Return the (x, y) coordinate for the center point of the cell that contains the specified text.  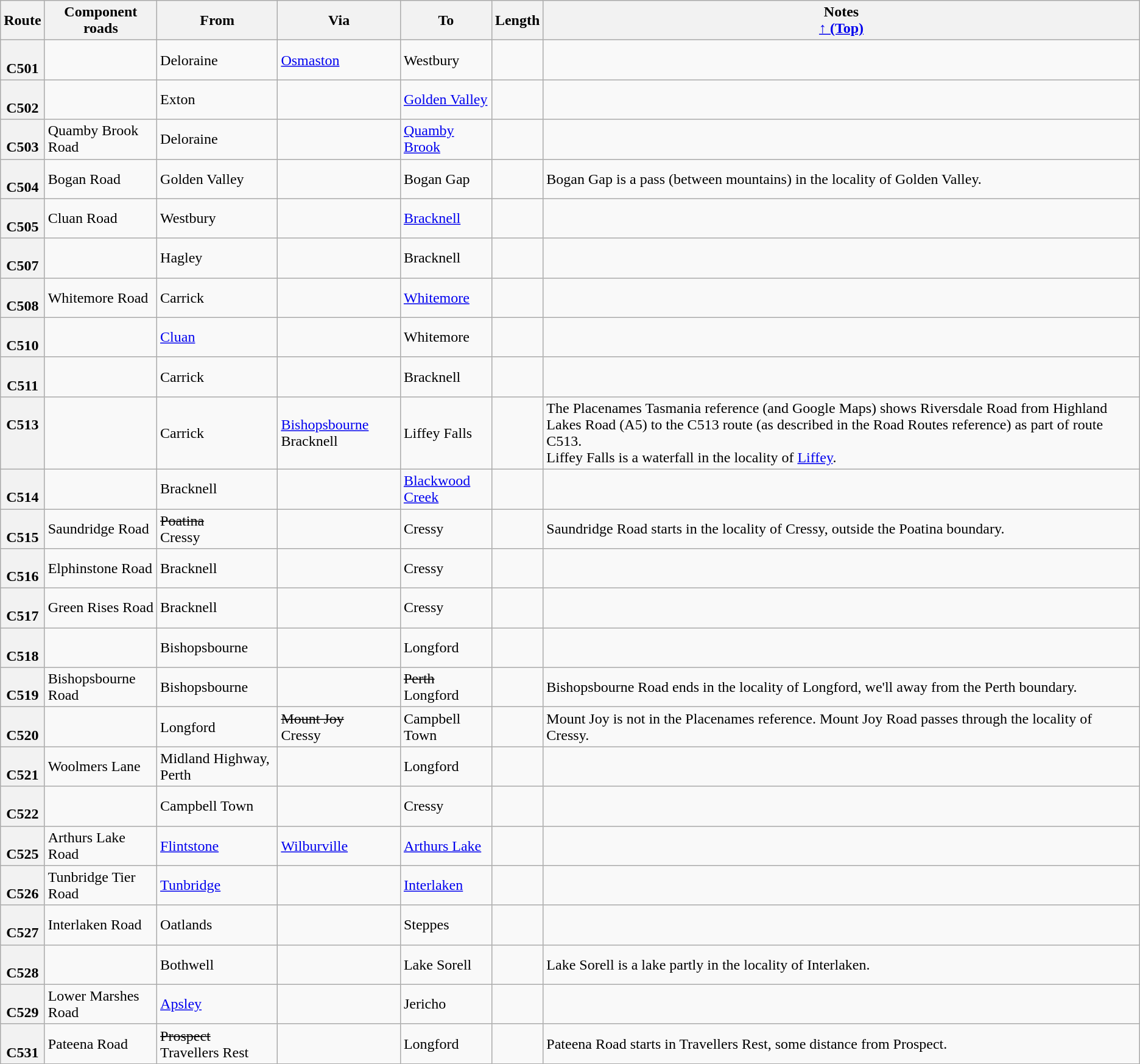
Poatina Cressy (217, 529)
C513 (23, 432)
Component roads (100, 21)
C510 (23, 337)
Interlaken (446, 886)
C504 (23, 179)
Bogan Road (100, 179)
C520 (23, 727)
Midland Highway, Perth (217, 766)
Steppes (446, 925)
Route (23, 21)
Perth Longford (446, 687)
Mount Joy Cressy (339, 727)
C531 (23, 1044)
Bogan Gap is a pass (between mountains) in the locality of Golden Valley. (842, 179)
Woolmers Lane (100, 766)
C521 (23, 766)
Bothwell (217, 965)
Bishopsbourne Road ends in the locality of Longford, we'll away from the Perth boundary. (842, 687)
C515 (23, 529)
C502 (23, 100)
C525 (23, 845)
C516 (23, 569)
To (446, 21)
Quamby Brook Road (100, 139)
Hagley (217, 258)
From (217, 21)
Bogan Gap (446, 179)
Whitemore Road (100, 297)
Arthurs Lake Road (100, 845)
Mount Joy is not in the Placenames reference. Mount Joy Road passes through the locality of Cressy. (842, 727)
Lake Sorell (446, 965)
Quamby Brook (446, 139)
Interlaken Road (100, 925)
Liffey Falls (446, 432)
Notes↑ (Top) (842, 21)
Lake Sorell is a lake partly in the locality of Interlaken. (842, 965)
Exton (217, 100)
Blackwood Creek (446, 488)
C511 (23, 376)
C522 (23, 806)
Cluan Road (100, 218)
C529 (23, 1004)
Osmaston (339, 60)
Wilburville (339, 845)
C528 (23, 965)
Tunbridge Tier Road (100, 886)
C503 (23, 139)
Flintstone (217, 845)
C507 (23, 258)
C505 (23, 218)
C518 (23, 648)
Via (339, 21)
Jericho (446, 1004)
Bishopsbourne Bracknell (339, 432)
Elphinstone Road (100, 569)
Length (517, 21)
Arthurs Lake (446, 845)
Prospect Travellers Rest (217, 1044)
C508 (23, 297)
C526 (23, 886)
Tunbridge (217, 886)
Apsley (217, 1004)
Pateena Road starts in Travellers Rest, some distance from Prospect. (842, 1044)
C501 (23, 60)
Pateena Road (100, 1044)
Saundridge Road (100, 529)
Cluan (217, 337)
C517 (23, 608)
C514 (23, 488)
Saundridge Road starts in the locality of Cressy, outside the Poatina boundary. (842, 529)
C527 (23, 925)
Oatlands (217, 925)
Bishopsbourne Road (100, 687)
Green Rises Road (100, 608)
Lower Marshes Road (100, 1004)
C519 (23, 687)
